Locate the cell with the specified text and output its (X, Y) center coordinate. 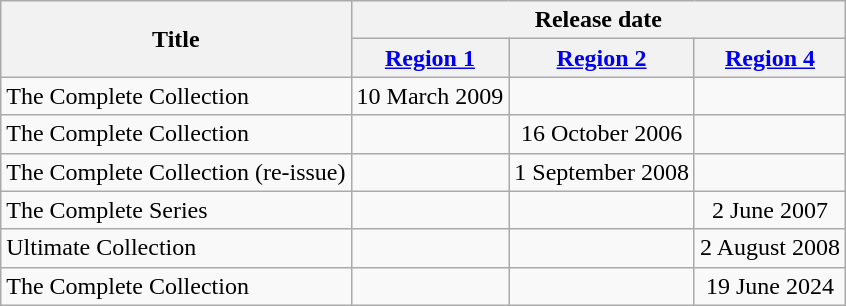
Release date (598, 20)
Region 1 (430, 58)
The Complete Collection (re-issue) (176, 172)
19 June 2024 (770, 286)
1 September 2008 (602, 172)
Region 2 (602, 58)
2 June 2007 (770, 210)
Ultimate Collection (176, 248)
Title (176, 39)
16 October 2006 (602, 134)
The Complete Series (176, 210)
Region 4 (770, 58)
10 March 2009 (430, 96)
2 August 2008 (770, 248)
